Pinpoint the cell where the given text exists, returning its [x, y] midpoint coordinate. 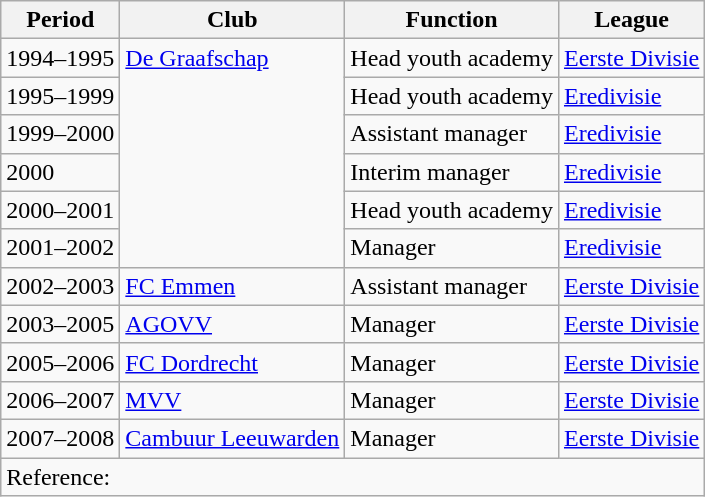
1995–1999 [60, 96]
2000–2001 [60, 210]
Function [452, 20]
Reference: [353, 477]
MVV [232, 400]
FC Dordrecht [232, 362]
2006–2007 [60, 400]
De Graafschap [232, 153]
FC Emmen [232, 286]
2001–2002 [60, 248]
2003–2005 [60, 324]
1999–2000 [60, 134]
2005–2006 [60, 362]
2000 [60, 172]
Cambuur Leeuwarden [232, 438]
1994–1995 [60, 58]
2002–2003 [60, 286]
Club [232, 20]
Period [60, 20]
2007–2008 [60, 438]
Interim manager [452, 172]
League [631, 20]
AGOVV [232, 324]
